Provide the [x, y] coordinate of the cell's center where the given text is located.  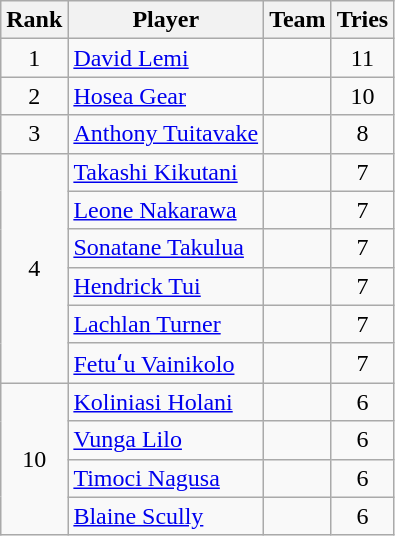
Rank [34, 20]
8 [362, 134]
Anthony Tuitavake [166, 134]
3 [34, 134]
Fetuʻu Vainikolo [166, 363]
Timoci Nagusa [166, 478]
Takashi Kikutani [166, 172]
Vunga Lilo [166, 440]
11 [362, 58]
2 [34, 96]
Koliniasi Holani [166, 402]
David Lemi [166, 58]
Leone Nakarawa [166, 210]
4 [34, 268]
Team [298, 20]
Tries [362, 20]
Hosea Gear [166, 96]
Lachlan Turner [166, 324]
Player [166, 20]
1 [34, 58]
Blaine Scully [166, 516]
Sonatane Takulua [166, 248]
Hendrick Tui [166, 286]
